Provide the [x, y] coordinate of the cell's center where the given text is located.  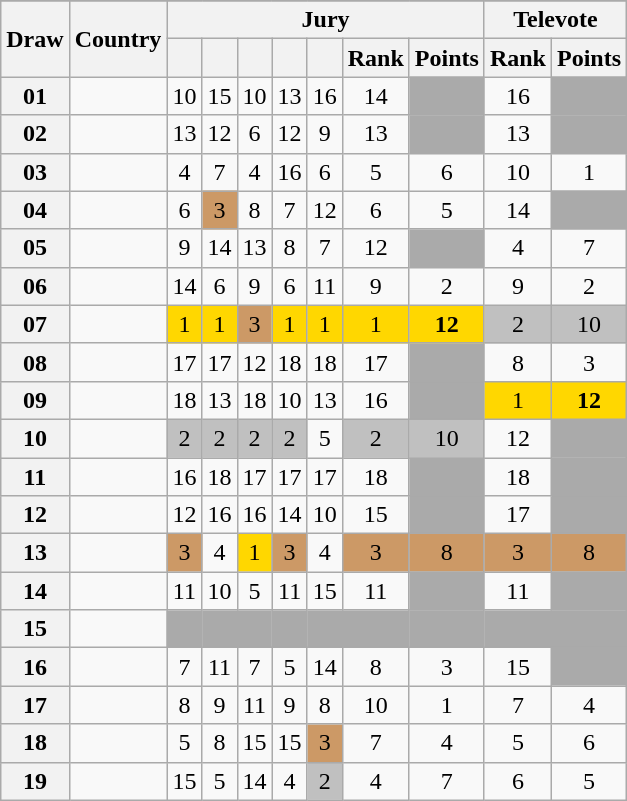
Jury [326, 20]
04 [35, 210]
Draw [35, 39]
03 [35, 172]
19 [35, 781]
01 [35, 96]
07 [35, 324]
06 [35, 286]
08 [35, 362]
Televote [555, 20]
05 [35, 248]
02 [35, 134]
09 [35, 400]
Country [118, 39]
